Find where the given text appears and provide that cell's center as (X, Y) coordinate. 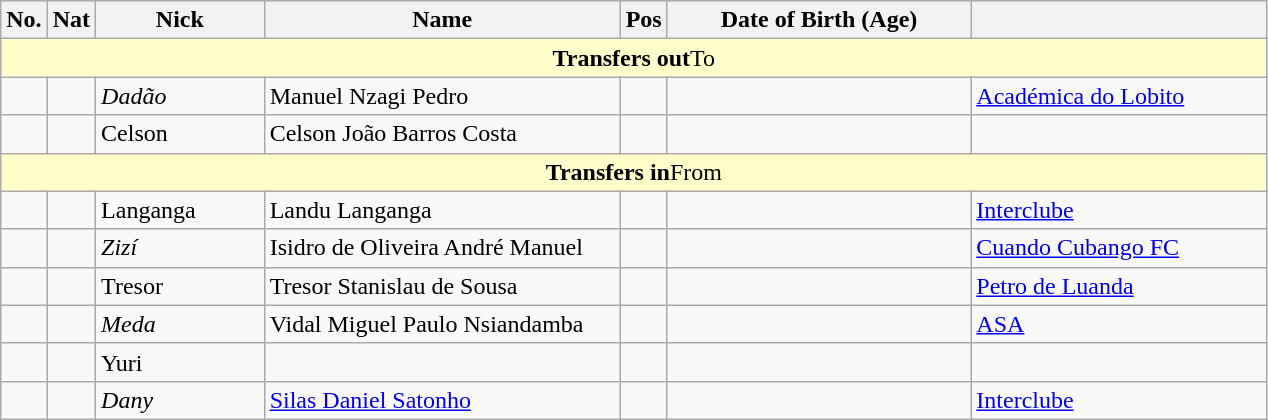
Landu Langanga (442, 210)
Dany (180, 400)
ASA (1119, 324)
Langanga (180, 210)
Celson (180, 134)
Manuel Nzagi Pedro (442, 96)
Dadão (180, 96)
Zizí (180, 248)
Name (442, 20)
Transfers inFrom (634, 172)
Cuando Cubango FC (1119, 248)
Vidal Miguel Paulo Nsiandamba (442, 324)
Pos (644, 20)
No. (24, 20)
Tresor (180, 286)
Yuri (180, 362)
Académica do Lobito (1119, 96)
Nick (180, 20)
Tresor Stanislau de Sousa (442, 286)
Transfers outTo (634, 58)
Silas Daniel Satonho (442, 400)
Meda (180, 324)
Celson João Barros Costa (442, 134)
Petro de Luanda (1119, 286)
Isidro de Oliveira André Manuel (442, 248)
Nat (71, 20)
Date of Birth (Age) (819, 20)
